For the text-containing cell, return its midpoint in (X, Y) coordinate format. 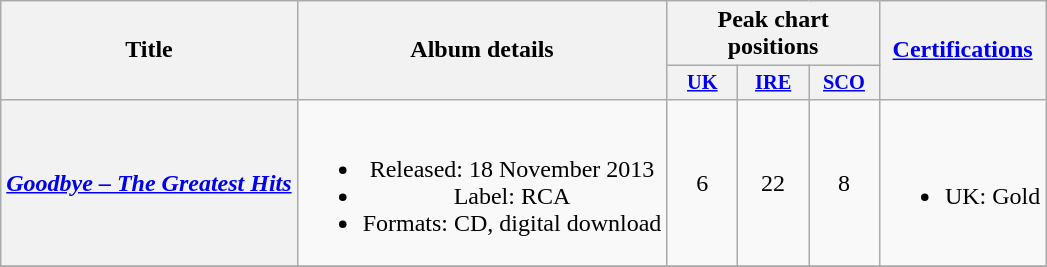
SCO (844, 83)
IRE (774, 83)
Peak chart positions (774, 34)
Goodbye – The Greatest Hits (149, 182)
UK: Gold (962, 182)
Certifications (962, 50)
8 (844, 182)
Album details (482, 50)
UK (702, 83)
22 (774, 182)
6 (702, 182)
Title (149, 50)
Released: 18 November 2013Label: RCAFormats: CD, digital download (482, 182)
